Identify which cell holds the provided text, then report its [X, Y] central coordinate. 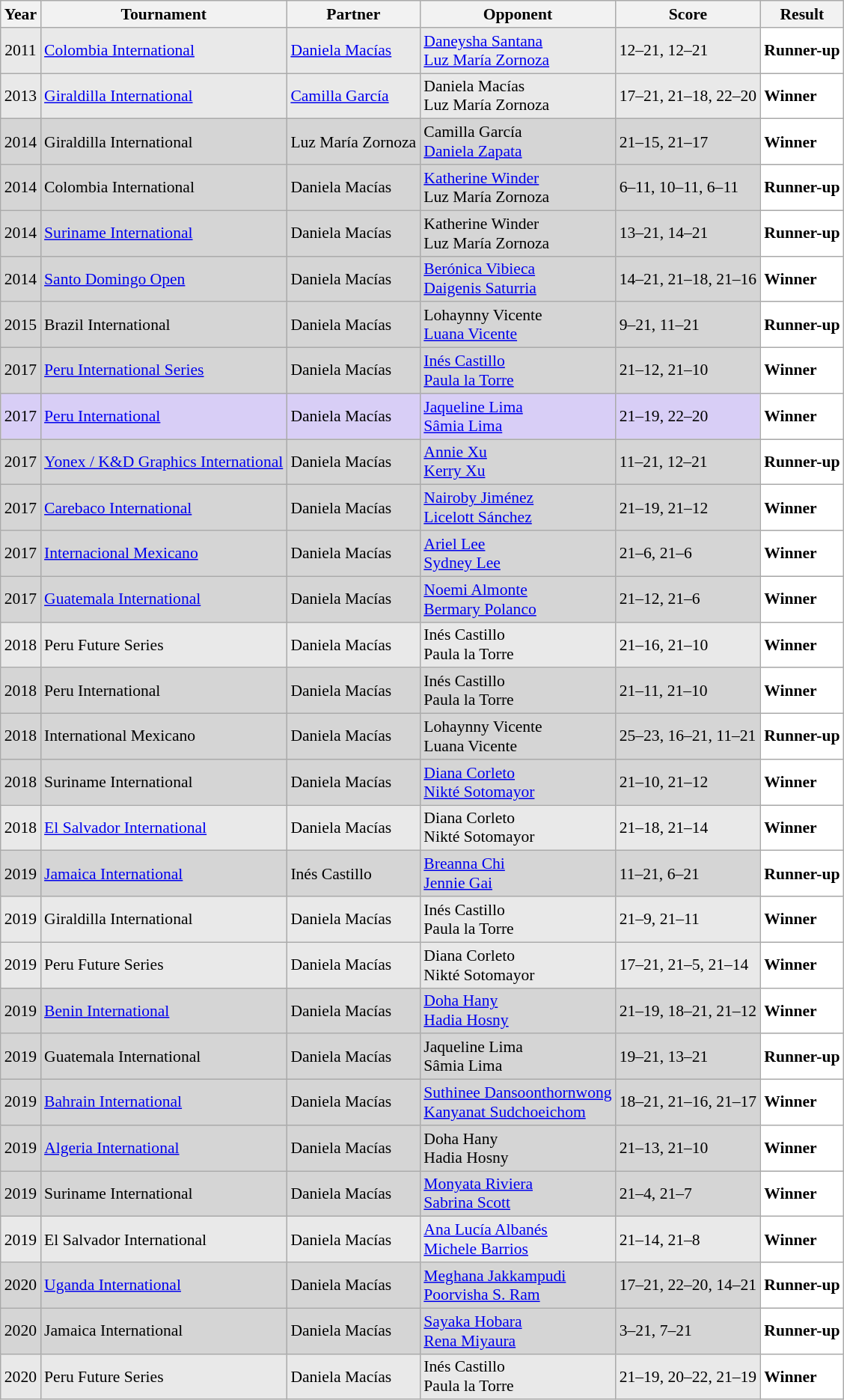
21–15, 21–17 [688, 142]
Santo Domingo Open [163, 278]
Yonex / K&D Graphics International [163, 462]
11–21, 6–21 [688, 874]
21–11, 21–10 [688, 691]
21–10, 21–12 [688, 783]
2013 [21, 96]
Annie Xu Kerry Xu [518, 462]
2011 [21, 51]
21–19, 22–20 [688, 416]
Sayaka Hobara Rena Miyaura [518, 1330]
19–21, 13–21 [688, 1057]
25–23, 16–21, 11–21 [688, 736]
Brazil International [163, 325]
Suthinee Dansoonthornwong Kanyanat Sudchoeichom [518, 1103]
Carebaco International [163, 507]
21–19, 18–21, 21–12 [688, 1010]
21–6, 21–6 [688, 554]
Camilla García [353, 96]
21–14, 21–8 [688, 1239]
17–21, 22–20, 14–21 [688, 1286]
21–12, 21–10 [688, 371]
2015 [21, 325]
21–9, 21–11 [688, 919]
Algeria International [163, 1148]
Year [21, 14]
Internacional Mexicano [163, 554]
17–21, 21–5, 21–14 [688, 965]
Daneysha Santana Luz María Zornoza [518, 51]
Tournament [163, 14]
Nairoby Jiménez Licelott Sánchez [518, 507]
6–11, 10–11, 6–11 [688, 187]
Berónica Vibieca Daigenis Saturria [518, 278]
21–19, 20–22, 21–19 [688, 1377]
International Mexicano [163, 736]
12–21, 12–21 [688, 51]
21–12, 21–6 [688, 599]
Peru International Series [163, 371]
9–21, 11–21 [688, 325]
21–4, 21–7 [688, 1194]
Ariel Lee Sydney Lee [518, 554]
Breanna Chi Jennie Gai [518, 874]
Benin International [163, 1010]
Monyata Riviera Sabrina Scott [518, 1194]
Ana Lucía Albanés Michele Barrios [518, 1239]
Luz María Zornoza [353, 142]
Partner [353, 14]
21–13, 21–10 [688, 1148]
17–21, 21–18, 22–20 [688, 96]
Daniela Macías Luz María Zornoza [518, 96]
Opponent [518, 14]
21–16, 21–10 [688, 645]
Result [802, 14]
18–21, 21–16, 21–17 [688, 1103]
21–19, 21–12 [688, 507]
Meghana Jakkampudi Poorvisha S. Ram [518, 1286]
13–21, 14–21 [688, 233]
Noemi Almonte Bermary Polanco [518, 599]
Bahrain International [163, 1103]
Uganda International [163, 1286]
21–18, 21–14 [688, 828]
3–21, 7–21 [688, 1330]
Camilla García Daniela Zapata [518, 142]
Inés Castillo [353, 874]
14–21, 21–18, 21–16 [688, 278]
11–21, 12–21 [688, 462]
Score [688, 14]
